Search for the cell housing the specified text and yield its [X, Y] center coordinate. 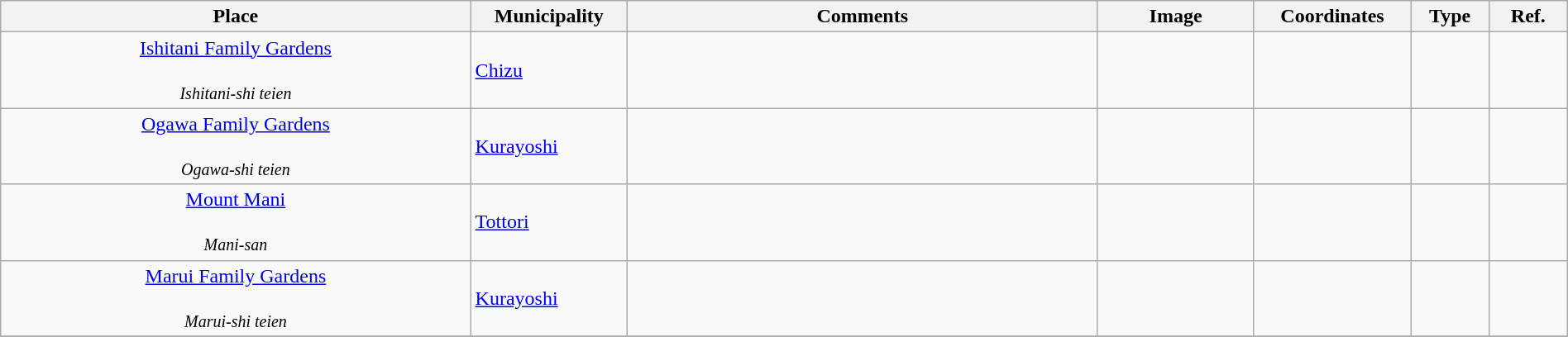
Mount ManiMani-san [236, 222]
Ishitani Family GardensIshitani-shi teien [236, 70]
Ogawa Family GardensOgawa-shi teien [236, 146]
Image [1176, 17]
Ref. [1528, 17]
Chizu [549, 70]
Marui Family GardensMarui-shi teien [236, 298]
Municipality [549, 17]
Place [236, 17]
Tottori [549, 222]
Comments [863, 17]
Coordinates [1331, 17]
Type [1451, 17]
